Identify which cell holds the provided text, then report its (X, Y) central coordinate. 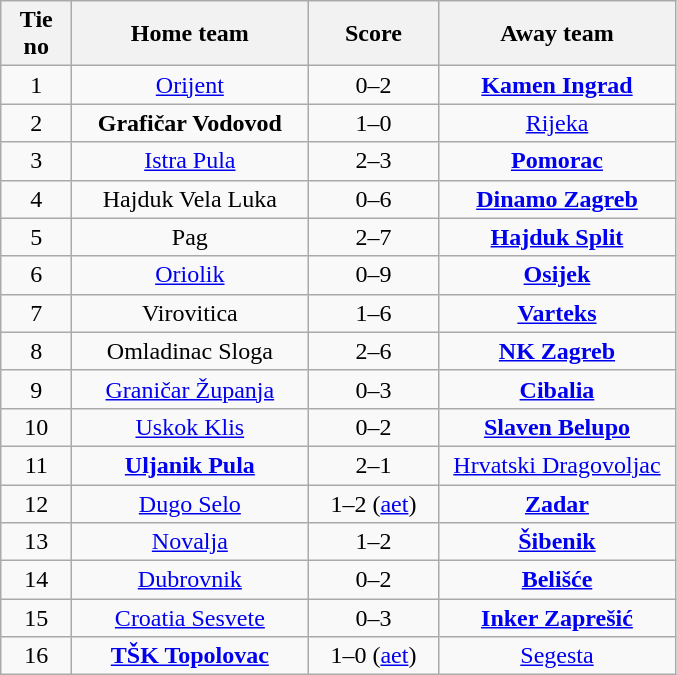
Šibenik (557, 542)
Away team (557, 34)
Segesta (557, 656)
1–0 (374, 123)
Novalja (190, 542)
Osijek (557, 275)
Croatia Sesvete (190, 618)
Tie no (36, 34)
Istra Pula (190, 161)
6 (36, 275)
2–3 (374, 161)
Dubrovnik (190, 580)
Virovitica (190, 313)
3 (36, 161)
Uskok Klis (190, 427)
0–6 (374, 199)
Pag (190, 237)
Omladinac Sloga (190, 351)
16 (36, 656)
0–9 (374, 275)
Dinamo Zagreb (557, 199)
2–6 (374, 351)
Hajduk Vela Luka (190, 199)
Oriolik (190, 275)
Belišće (557, 580)
Pomorac (557, 161)
4 (36, 199)
14 (36, 580)
10 (36, 427)
5 (36, 237)
Slaven Belupo (557, 427)
Hrvatski Dragovoljac (557, 465)
1–2 (aet) (374, 503)
Cibalia (557, 389)
Inker Zaprešić (557, 618)
1–6 (374, 313)
Score (374, 34)
Zadar (557, 503)
Uljanik Pula (190, 465)
Grafičar Vodovod (190, 123)
Dugo Selo (190, 503)
13 (36, 542)
Graničar Županja (190, 389)
Rijeka (557, 123)
2 (36, 123)
2–7 (374, 237)
2–1 (374, 465)
NK Zagreb (557, 351)
Varteks (557, 313)
Home team (190, 34)
TŠK Topolovac (190, 656)
1 (36, 85)
1–0 (aet) (374, 656)
Orijent (190, 85)
Kamen Ingrad (557, 85)
9 (36, 389)
11 (36, 465)
8 (36, 351)
15 (36, 618)
Hajduk Split (557, 237)
12 (36, 503)
1–2 (374, 542)
7 (36, 313)
